Provide the (x, y) coordinate of the cell's center where the given text is located.  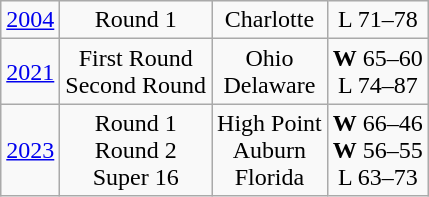
2023 (30, 150)
2004 (30, 20)
L 71–78 (378, 20)
First RoundSecond Round (136, 72)
OhioDelaware (270, 72)
2021 (30, 72)
W 65–60L 74–87 (378, 72)
Round 1 (136, 20)
Round 1Round 2Super 16 (136, 150)
Charlotte (270, 20)
W 66–46W 56–55L 63–73 (378, 150)
High PointAuburnFlorida (270, 150)
